Detect which cell encompasses the target text, then output its [x, y] center coordinate. 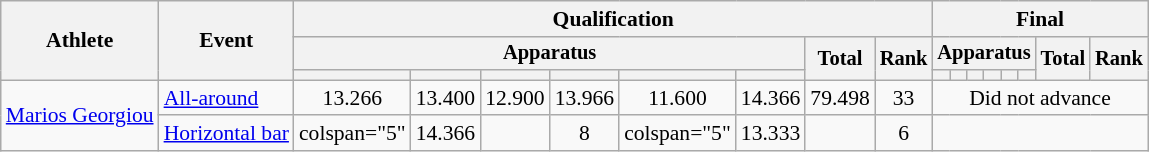
Event [226, 40]
Qualification [613, 19]
79.498 [840, 98]
Horizontal bar [226, 134]
13.266 [352, 98]
All-around [226, 98]
6 [904, 134]
Did not advance [1040, 98]
11.600 [678, 98]
8 [584, 134]
13.966 [584, 98]
Marios Georgiou [80, 116]
33 [904, 98]
Final [1040, 19]
12.900 [514, 98]
13.400 [446, 98]
Athlete [80, 40]
13.333 [770, 134]
